Locate the cell with the specified text and output its [x, y] center coordinate. 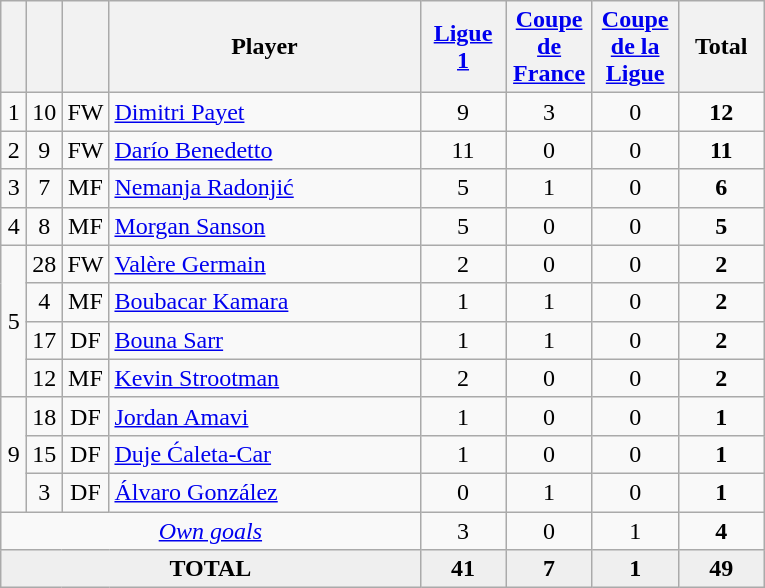
Player [264, 47]
Ligue 1 [463, 47]
6 [721, 188]
Boubacar Kamara [264, 302]
10 [44, 112]
Duje Ćaleta-Car [264, 454]
Kevin Strootman [264, 378]
49 [721, 569]
Jordan Amavi [264, 416]
Darío Benedetto [264, 150]
8 [44, 226]
Bouna Sarr [264, 340]
Álvaro González [264, 492]
Own goals [210, 531]
Morgan Sanson [264, 226]
Total [721, 47]
15 [44, 454]
41 [463, 569]
Dimitri Payet [264, 112]
Nemanja Radonjić [264, 188]
28 [44, 264]
17 [44, 340]
Coupe de la Ligue [635, 47]
Valère Germain [264, 264]
18 [44, 416]
Coupe de France [549, 47]
TOTAL [210, 569]
